Identify which cell holds the provided text, then report its (x, y) central coordinate. 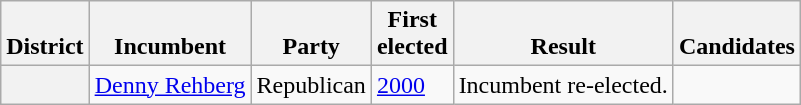
Incumbent re-elected. (563, 85)
Incumbent (170, 34)
2000 (412, 85)
Republican (311, 85)
Candidates (736, 34)
Firstelected (412, 34)
Result (563, 34)
Denny Rehberg (170, 85)
District (45, 34)
Party (311, 34)
